From the cell containing the given text, extract its center point as [X, Y] coordinate. 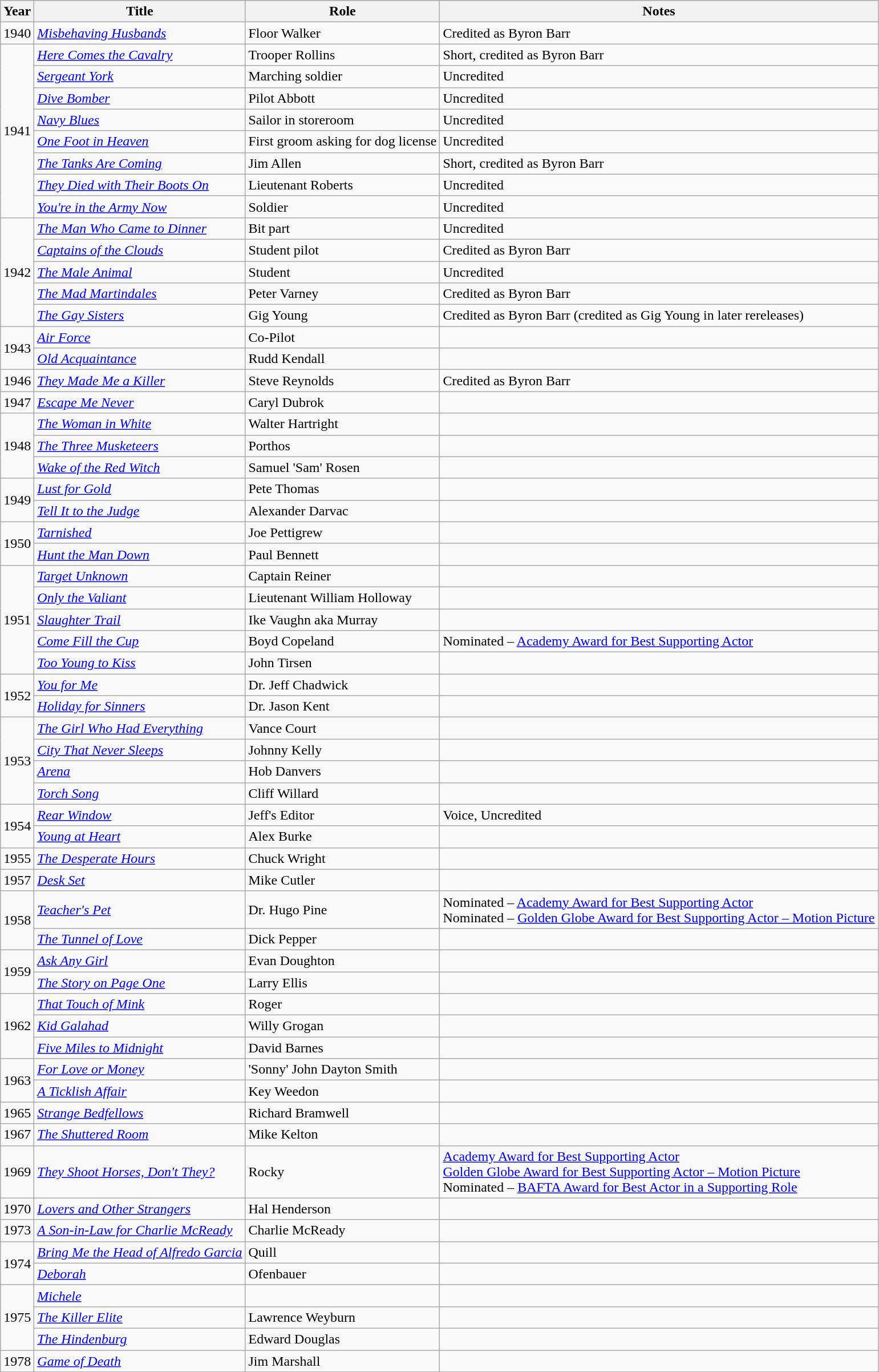
Dr. Jeff Chadwick [342, 685]
1953 [17, 761]
Nominated – Academy Award for Best Supporting ActorNominated – Golden Globe Award for Best Supporting Actor – Motion Picture [659, 910]
Steve Reynolds [342, 381]
Sailor in storeroom [342, 120]
The Hindenburg [140, 1339]
Slaughter Trail [140, 619]
They Made Me a Killer [140, 381]
Bring Me the Head of Alfredo Garcia [140, 1252]
Roger [342, 1004]
1954 [17, 826]
The Story on Page One [140, 982]
The Girl Who Had Everything [140, 728]
1965 [17, 1113]
Hob Danvers [342, 772]
Arena [140, 772]
Edward Douglas [342, 1339]
Too Young to Kiss [140, 663]
1962 [17, 1026]
Captains of the Clouds [140, 250]
Hal Henderson [342, 1209]
1951 [17, 619]
1949 [17, 500]
1959 [17, 971]
The Three Musketeers [140, 446]
Deborah [140, 1274]
Air Force [140, 337]
Ike Vaughn aka Murray [342, 619]
Jeff's Editor [342, 815]
The Tunnel of Love [140, 939]
Rear Window [140, 815]
Here Comes the Cavalry [140, 55]
Five Miles to Midnight [140, 1048]
Only the Valiant [140, 598]
Torch Song [140, 793]
The Killer Elite [140, 1317]
A Ticklish Affair [140, 1091]
Desk Set [140, 880]
Ask Any Girl [140, 961]
The Woman in White [140, 424]
That Touch of Mink [140, 1004]
Soldier [342, 207]
Chuck Wright [342, 858]
The Desperate Hours [140, 858]
1973 [17, 1230]
Caryl Dubrok [342, 402]
City That Never Sleeps [140, 750]
For Love or Money [140, 1070]
Walter Hartright [342, 424]
Tarnished [140, 532]
Jim Allen [342, 163]
The Male Animal [140, 272]
Lust for Gold [140, 489]
Captain Reiner [342, 576]
'Sonny' John Dayton Smith [342, 1070]
Trooper Rollins [342, 55]
Joe Pettigrew [342, 532]
Alexander Darvac [342, 511]
1969 [17, 1172]
Pete Thomas [342, 489]
Navy Blues [140, 120]
Alex Burke [342, 837]
Mike Kelton [342, 1135]
Boyd Copeland [342, 641]
Credited as Byron Barr (credited as Gig Young in later rereleases) [659, 316]
Dr. Hugo Pine [342, 910]
You're in the Army Now [140, 207]
1967 [17, 1135]
1957 [17, 880]
Lovers and Other Strangers [140, 1209]
Paul Bennett [342, 554]
Evan Doughton [342, 961]
Teacher's Pet [140, 910]
Hunt the Man Down [140, 554]
Ofenbauer [342, 1274]
1942 [17, 272]
Young at Heart [140, 837]
Dick Pepper [342, 939]
Strange Bedfellows [140, 1113]
Rudd Kendall [342, 359]
Lawrence Weyburn [342, 1317]
Marching soldier [342, 76]
Target Unknown [140, 576]
Porthos [342, 446]
Student [342, 272]
1952 [17, 696]
Bit part [342, 228]
The Man Who Came to Dinner [140, 228]
1947 [17, 402]
Vance Court [342, 728]
First groom asking for dog license [342, 142]
1963 [17, 1080]
Mike Cutler [342, 880]
The Gay Sisters [140, 316]
David Barnes [342, 1048]
Jim Marshall [342, 1361]
You for Me [140, 685]
Holiday for Sinners [140, 707]
Willy Grogan [342, 1026]
Tell It to the Judge [140, 511]
Co-Pilot [342, 337]
Quill [342, 1252]
Peter Varney [342, 294]
1978 [17, 1361]
Nominated – Academy Award for Best Supporting Actor [659, 641]
Gig Young [342, 316]
Samuel 'Sam' Rosen [342, 467]
John Tirsen [342, 663]
Rocky [342, 1172]
A Son-in-Law for Charlie McReady [140, 1230]
They Shoot Horses, Don't They? [140, 1172]
Title [140, 11]
Old Acquaintance [140, 359]
1943 [17, 348]
Misbehaving Husbands [140, 33]
Johnny Kelly [342, 750]
Year [17, 11]
Dive Bomber [140, 98]
Role [342, 11]
1975 [17, 1317]
One Foot in Heaven [140, 142]
1946 [17, 381]
Dr. Jason Kent [342, 707]
Floor Walker [342, 33]
1974 [17, 1263]
1940 [17, 33]
They Died with Their Boots On [140, 185]
Notes [659, 11]
Come Fill the Cup [140, 641]
1958 [17, 920]
Lieutenant Roberts [342, 185]
1941 [17, 131]
Voice, Uncredited [659, 815]
1948 [17, 446]
Cliff Willard [342, 793]
1950 [17, 543]
Escape Me Never [140, 402]
Student pilot [342, 250]
Charlie McReady [342, 1230]
The Tanks Are Coming [140, 163]
The Shuttered Room [140, 1135]
1970 [17, 1209]
Game of Death [140, 1361]
Wake of the Red Witch [140, 467]
Kid Galahad [140, 1026]
Pilot Abbott [342, 98]
1955 [17, 858]
Sergeant York [140, 76]
Larry Ellis [342, 982]
The Mad Martindales [140, 294]
Michele [140, 1296]
Key Weedon [342, 1091]
Lieutenant William Holloway [342, 598]
Richard Bramwell [342, 1113]
